Output the [X, Y] coordinate of the center of the cell containing the given text.  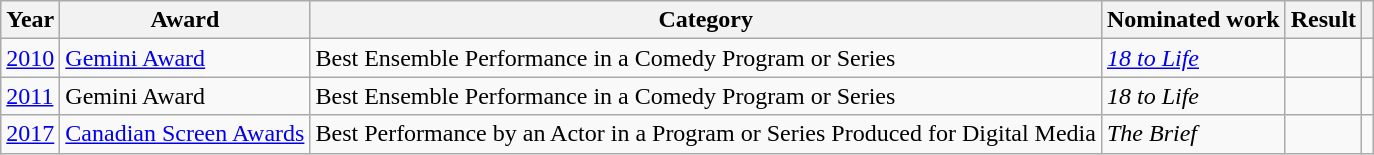
Category [706, 20]
Nominated work [1193, 20]
2017 [30, 134]
Canadian Screen Awards [185, 134]
2011 [30, 96]
The Brief [1193, 134]
2010 [30, 58]
Year [30, 20]
Best Performance by an Actor in a Program or Series Produced for Digital Media [706, 134]
Result [1323, 20]
Award [185, 20]
